Identify which cell holds the provided text, then report its (X, Y) central coordinate. 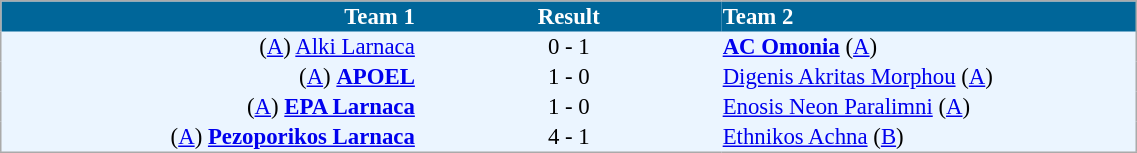
(A) Alki Larnaca (209, 47)
(A) APOEL (209, 77)
Ethnikos Achna (B) (929, 137)
Result (568, 16)
0 - 1 (568, 47)
AC Omonia (A) (929, 47)
Digenis Akritas Morphou (A) (929, 77)
4 - 1 (568, 137)
Team 1 (209, 16)
(A) EPA Larnaca (209, 107)
Enosis Neon Paralimni (A) (929, 107)
(A) Pezoporikos Larnaca (209, 137)
Team 2 (929, 16)
